For the text-containing cell, return its midpoint in [x, y] coordinate format. 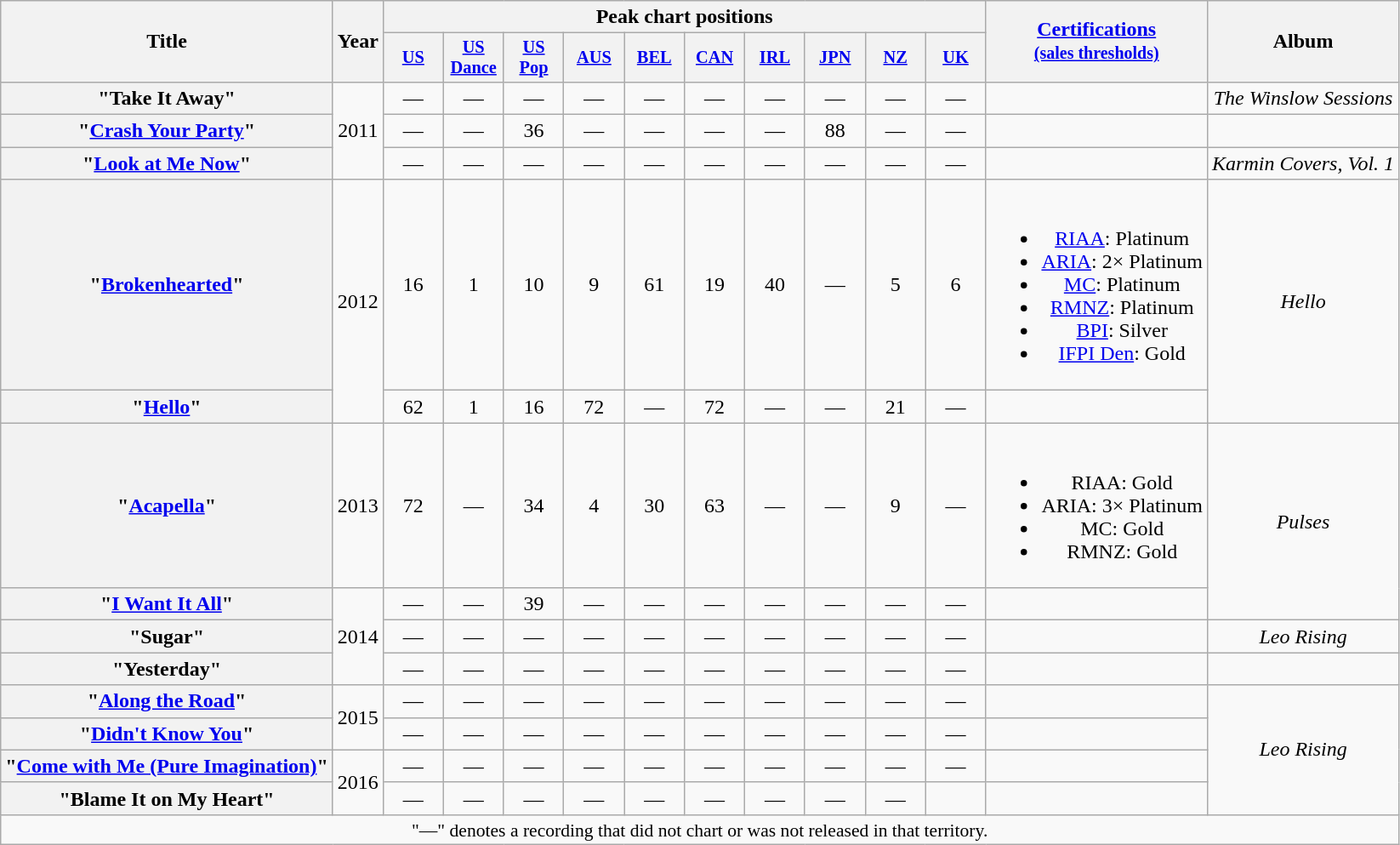
Karmin Covers, Vol. 1 [1303, 163]
2013 [357, 505]
Year [357, 42]
IRL [776, 58]
Title [167, 42]
AUS [594, 58]
Album [1303, 42]
The Winslow Sessions [1303, 98]
2012 [357, 301]
21 [895, 407]
62 [413, 407]
"Come with Me (Pure Imagination)" [167, 766]
30 [655, 505]
US [413, 58]
RIAA: GoldARIA: 3× PlatinumMC: GoldRMNZ: Gold [1097, 505]
"Blame It on My Heart" [167, 798]
2011 [357, 130]
UK [956, 58]
6 [956, 285]
US Dance [473, 58]
40 [776, 285]
4 [594, 505]
Certifications(sales thresholds) [1097, 42]
"Take It Away" [167, 98]
"Brokenhearted" [167, 285]
2014 [357, 637]
19 [714, 285]
US Pop [534, 58]
"Crash Your Party" [167, 131]
NZ [895, 58]
10 [534, 285]
"Hello" [167, 407]
"Acapella" [167, 505]
34 [534, 505]
Hello [1303, 301]
"Look at Me Now" [167, 163]
"Sugar" [167, 637]
63 [714, 505]
36 [534, 131]
2015 [357, 717]
88 [835, 131]
"I Want It All" [167, 604]
Peak chart positions [684, 17]
RIAA: PlatinumARIA: 2× PlatinumMC: PlatinumRMNZ: PlatinumBPI: SilverIFPI Den: Gold [1097, 285]
CAN [714, 58]
BEL [655, 58]
5 [895, 285]
"Along the Road" [167, 701]
Pulses [1303, 522]
61 [655, 285]
"Didn't Know You" [167, 734]
"—" denotes a recording that did not chart or was not released in that territory. [700, 830]
2016 [357, 782]
39 [534, 604]
JPN [835, 58]
"Yesterday" [167, 669]
